Find where the given text appears and provide that cell's center as [x, y] coordinate. 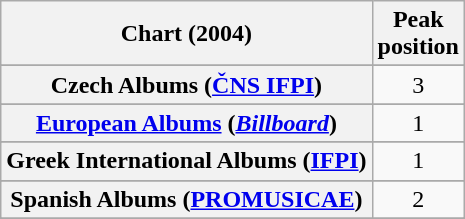
Spanish Albums (PROMUSICAE) [186, 199]
3 [418, 85]
Czech Albums (ČNS IFPI) [186, 85]
2 [418, 199]
European Albums (Billboard) [186, 123]
Peakposition [418, 34]
Chart (2004) [186, 34]
Greek International Albums (IFPI) [186, 161]
